Identify which cell holds the provided text, then report its [x, y] central coordinate. 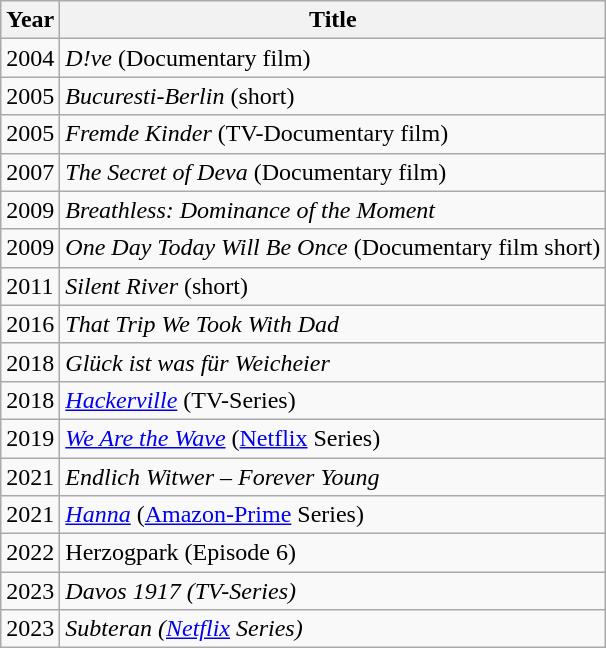
Breathless: Dominance of the Moment [333, 210]
We Are the Wave (Netflix Series) [333, 438]
Silent River (short) [333, 286]
2004 [30, 58]
The Secret of Deva (Documentary film) [333, 172]
Davos 1917 (TV-Series) [333, 591]
Subteran (Netflix Series) [333, 629]
Hackerville (TV-Series) [333, 400]
One Day Today Will Be Once (Documentary film short) [333, 248]
Year [30, 20]
Glück ist was für Weicheier [333, 362]
Endlich Witwer – Forever Young [333, 477]
That Trip We Took With Dad [333, 324]
Bucuresti-Berlin (short) [333, 96]
2016 [30, 324]
2007 [30, 172]
Title [333, 20]
2022 [30, 553]
Herzogpark (Episode 6) [333, 553]
Hanna (Amazon-Prime Series) [333, 515]
2011 [30, 286]
D!ve (Documentary film) [333, 58]
Fremde Kinder (TV-Documentary film) [333, 134]
2019 [30, 438]
